Provide the [x, y] coordinate of the cell's center where the given text is located.  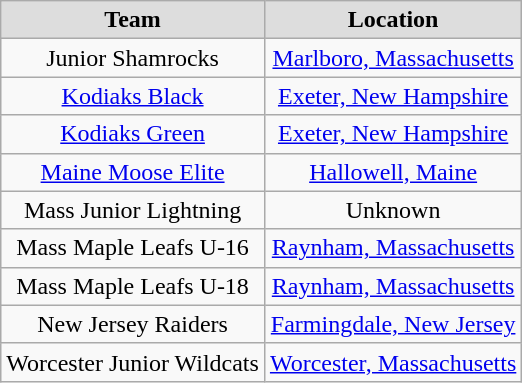
Junior Shamrocks [133, 58]
Hallowell, Maine [392, 172]
Kodiaks Green [133, 134]
Marlboro, Massachusetts [392, 58]
New Jersey Raiders [133, 324]
Worcester, Massachusetts [392, 362]
Mass Junior Lightning [133, 210]
Kodiaks Black [133, 96]
Mass Maple Leafs U-18 [133, 286]
Worcester Junior Wildcats [133, 362]
Team [133, 20]
Location [392, 20]
Farmingdale, New Jersey [392, 324]
Mass Maple Leafs U-16 [133, 248]
Unknown [392, 210]
Maine Moose Elite [133, 172]
